Find where the given text appears and provide that cell's center as (x, y) coordinate. 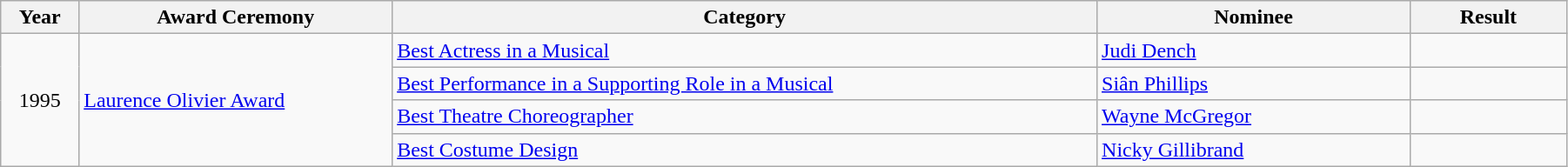
Nicky Gillibrand (1254, 150)
Category (745, 17)
Result (1488, 17)
Award Ceremony (236, 17)
1995 (40, 100)
Best Actress in a Musical (745, 50)
Judi Dench (1254, 50)
Wayne McGregor (1254, 117)
Best Performance in a Supporting Role in a Musical (745, 83)
Siân Phillips (1254, 83)
Best Theatre Choreographer (745, 117)
Year (40, 17)
Nominee (1254, 17)
Best Costume Design (745, 150)
Laurence Olivier Award (236, 100)
